From the cell containing the given text, extract its center point as [X, Y] coordinate. 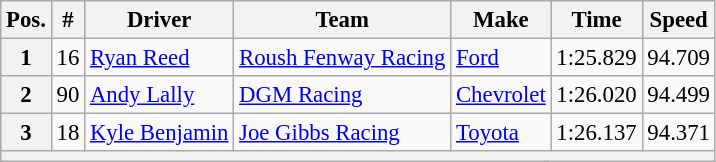
Driver [160, 20]
18 [68, 133]
Ford [501, 58]
Roush Fenway Racing [342, 58]
DGM Racing [342, 95]
90 [68, 95]
1:25.829 [596, 58]
1 [26, 58]
Time [596, 20]
Andy Lally [160, 95]
Pos. [26, 20]
1:26.020 [596, 95]
2 [26, 95]
Speed [678, 20]
Make [501, 20]
Kyle Benjamin [160, 133]
# [68, 20]
Ryan Reed [160, 58]
Toyota [501, 133]
3 [26, 133]
94.499 [678, 95]
1:26.137 [596, 133]
16 [68, 58]
94.709 [678, 58]
Chevrolet [501, 95]
Joe Gibbs Racing [342, 133]
Team [342, 20]
94.371 [678, 133]
